Output the [X, Y] coordinate of the center of the cell containing the given text.  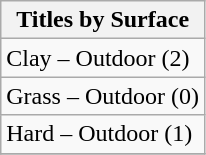
Clay – Outdoor (2) [103, 58]
Grass – Outdoor (0) [103, 96]
Titles by Surface [103, 20]
Hard – Outdoor (1) [103, 134]
